Provide the [x, y] coordinate of the cell's center where the given text is located.  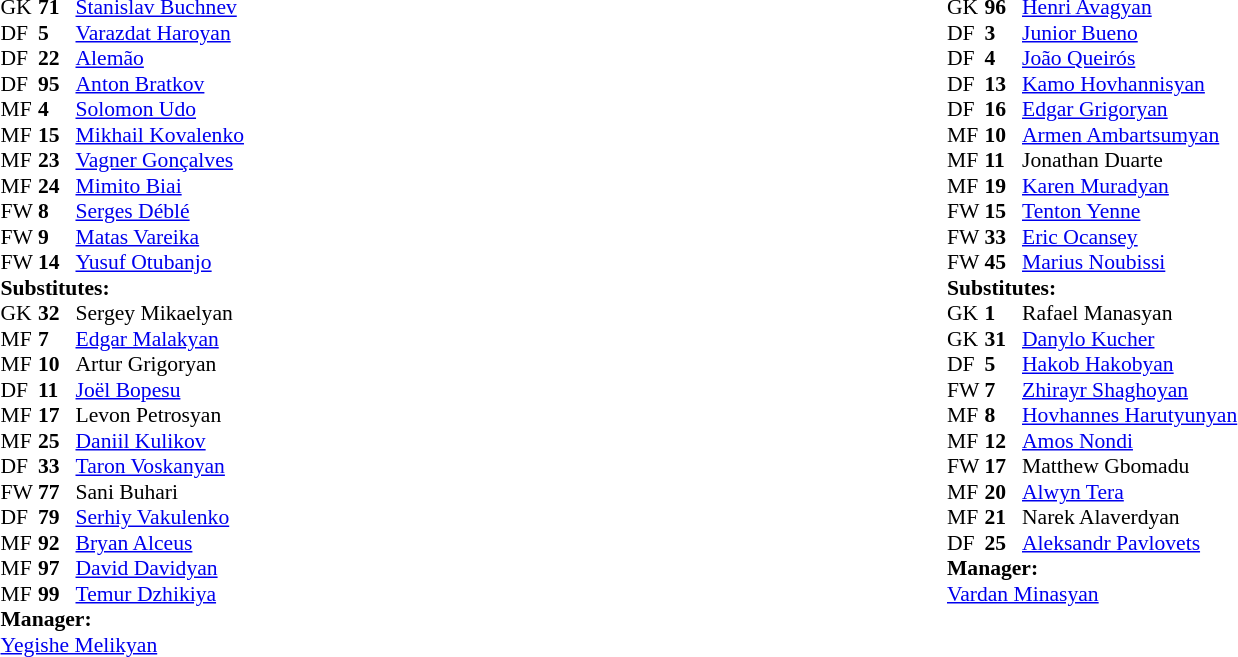
21 [1003, 517]
Amos Nondi [1130, 441]
Mikhail Kovalenko [160, 135]
45 [1003, 263]
Marius Noubissi [1130, 263]
Narek Alaverdyan [1130, 517]
95 [57, 84]
Aleksandr Pavlovets [1130, 543]
Temur Dzhikiya [160, 594]
David Davidyan [160, 569]
Daniil Kulikov [160, 441]
Mimito Biai [160, 186]
92 [57, 543]
12 [1003, 441]
Karen Muradyan [1130, 186]
João Queirós [1130, 59]
Taron Voskanyan [160, 467]
Yusuf Otubanjo [160, 263]
14 [57, 263]
Matas Vareika [160, 237]
Rafael Manasyan [1130, 313]
Vagner Gonçalves [160, 161]
13 [1003, 84]
Kamo Hovhannisyan [1130, 84]
Alwyn Tera [1130, 492]
24 [57, 186]
1 [1003, 313]
Sergey Mikaelyan [160, 313]
Danylo Kucher [1130, 339]
Edgar Malakyan [160, 339]
Armen Ambartsumyan [1130, 135]
Varazdat Haroyan [160, 33]
Sani Buhari [160, 492]
Matthew Gbomadu [1130, 467]
3 [1003, 33]
Jonathan Duarte [1130, 161]
9 [57, 237]
Eric Ocansey [1130, 237]
Vardan Minasyan [1092, 594]
23 [57, 161]
Hakob Hakobyan [1130, 365]
Serhiy Vakulenko [160, 517]
Artur Grigoryan [160, 365]
Alemão [160, 59]
31 [1003, 339]
79 [57, 517]
Bryan Alceus [160, 543]
Junior Bueno [1130, 33]
99 [57, 594]
Edgar Grigoryan [1130, 109]
Solomon Udo [160, 109]
Levon Petrosyan [160, 415]
16 [1003, 109]
22 [57, 59]
Serges Déblé [160, 211]
Anton Bratkov [160, 84]
Joël Bopesu [160, 390]
Tenton Yenne [1130, 211]
Hovhannes Harutyunyan [1130, 415]
77 [57, 492]
Zhirayr Shaghoyan [1130, 390]
97 [57, 569]
20 [1003, 492]
19 [1003, 186]
32 [57, 313]
